For the text-containing cell, return its midpoint in (x, y) coordinate format. 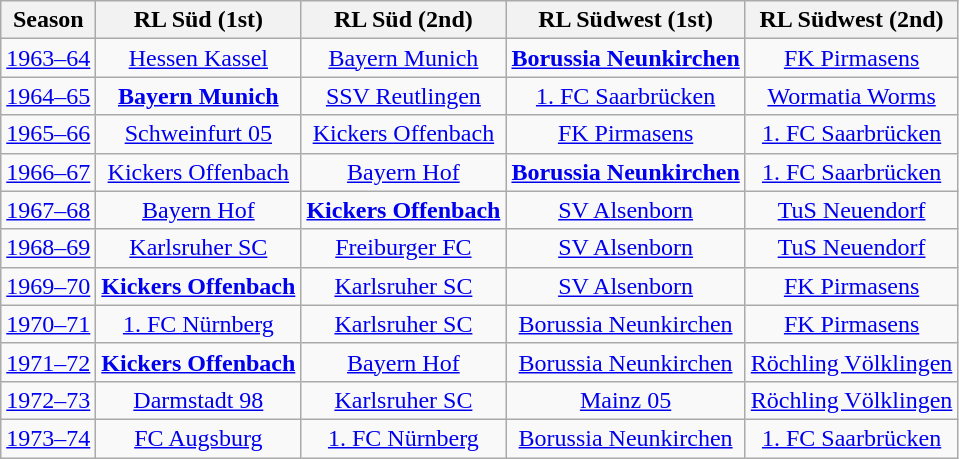
1971–72 (48, 362)
1964–65 (48, 96)
RL Südwest (2nd) (852, 20)
Season (48, 20)
Darmstadt 98 (198, 400)
Schweinfurt 05 (198, 134)
1972–73 (48, 400)
SSV Reutlingen (404, 96)
1963–64 (48, 58)
1969–70 (48, 286)
1970–71 (48, 324)
Mainz 05 (626, 400)
1967–68 (48, 210)
RL Südwest (1st) (626, 20)
Wormatia Worms (852, 96)
RL Süd (1st) (198, 20)
FC Augsburg (198, 438)
1966–67 (48, 172)
1968–69 (48, 248)
RL Süd (2nd) (404, 20)
1965–66 (48, 134)
Hessen Kassel (198, 58)
1973–74 (48, 438)
Freiburger FC (404, 248)
